Output the (x, y) coordinate of the center of the cell containing the given text.  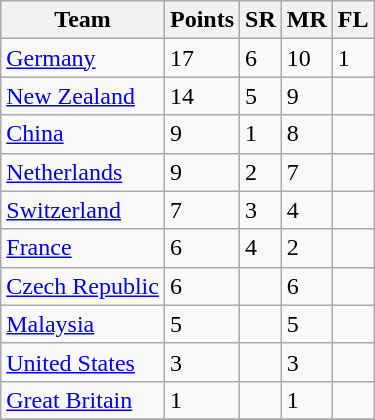
Switzerland (83, 210)
SR (261, 20)
France (83, 248)
China (83, 134)
Great Britain (83, 400)
New Zealand (83, 96)
17 (202, 58)
Netherlands (83, 172)
Malaysia (83, 324)
Germany (83, 58)
United States (83, 362)
14 (202, 96)
Czech Republic (83, 286)
10 (306, 58)
FL (353, 20)
MR (306, 20)
Team (83, 20)
Points (202, 20)
8 (306, 134)
